Capture the cell that displays the provided text and extract its (X, Y) central coordinate. 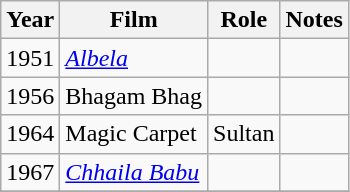
1956 (30, 96)
1964 (30, 134)
1951 (30, 58)
Film (134, 20)
Bhagam Bhag (134, 96)
Sultan (244, 134)
Role (244, 20)
1967 (30, 172)
Year (30, 20)
Magic Carpet (134, 134)
Albela (134, 58)
Chhaila Babu (134, 172)
Notes (314, 20)
